Find where the given text appears and provide that cell's center as (X, Y) coordinate. 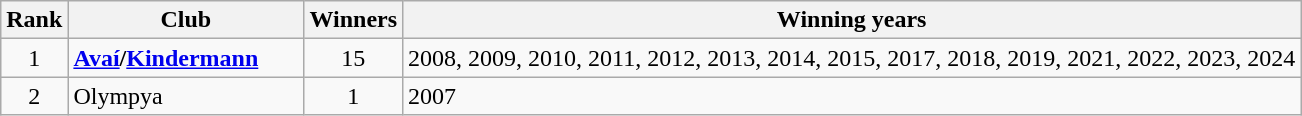
Rank (34, 20)
Winners (354, 20)
Club (186, 20)
2007 (852, 96)
2 (34, 96)
2008, 2009, 2010, 2011, 2012, 2013, 2014, 2015, 2017, 2018, 2019, 2021, 2022, 2023, 2024 (852, 58)
Olympya (186, 96)
Avaí/Kindermann (186, 58)
Winning years (852, 20)
15 (354, 58)
